Search for the cell housing the specified text and yield its [X, Y] center coordinate. 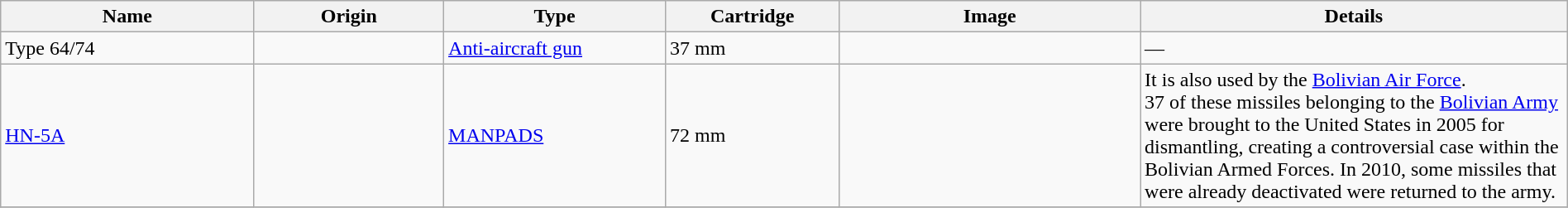
Type [555, 17]
Details [1355, 17]
Origin [349, 17]
37 mm [752, 48]
Anti-aircraft gun [555, 48]
— [1355, 48]
MANPADS [555, 136]
Name [127, 17]
HN-5A [127, 136]
Cartridge [752, 17]
Type 64/74 [127, 48]
72 mm [752, 136]
Image [990, 17]
